Output the [x, y] coordinate of the center of the cell containing the given text.  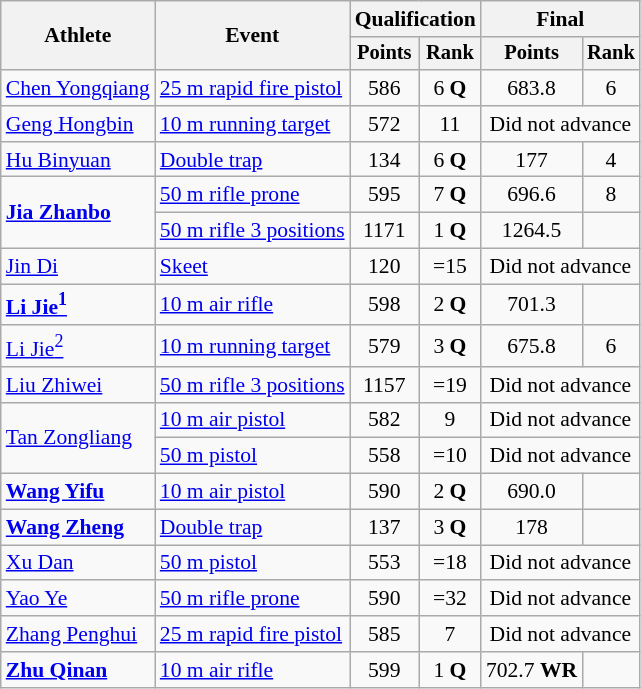
Li Jie2 [78, 346]
702.7 WR [532, 670]
Chen Yongqiang [78, 88]
137 [384, 527]
177 [532, 160]
=18 [450, 563]
Jia Zhanbo [78, 212]
Yao Ye [78, 599]
Final [560, 19]
690.0 [532, 492]
598 [384, 304]
683.8 [532, 88]
582 [384, 420]
579 [384, 346]
Li Jie1 [78, 304]
599 [384, 670]
585 [384, 634]
Jin Di [78, 267]
Zhu Qinan [78, 670]
586 [384, 88]
675.8 [532, 346]
Event [252, 36]
7 Q [450, 195]
=19 [450, 385]
Qualification [416, 19]
Liu Zhiwei [78, 385]
Zhang Penghui [78, 634]
120 [384, 267]
Xu Dan [78, 563]
Skeet [252, 267]
178 [532, 527]
558 [384, 456]
1157 [384, 385]
9 [450, 420]
11 [450, 124]
=15 [450, 267]
Wang Zheng [78, 527]
701.3 [532, 304]
Wang Yifu [78, 492]
696.6 [532, 195]
572 [384, 124]
553 [384, 563]
Geng Hongbin [78, 124]
=32 [450, 599]
7 [450, 634]
134 [384, 160]
595 [384, 195]
Tan Zongliang [78, 438]
8 [611, 195]
Athlete [78, 36]
=10 [450, 456]
Hu Binyuan [78, 160]
1264.5 [532, 231]
1171 [384, 231]
4 [611, 160]
